Return [X, Y] of the center of cell containing provided text 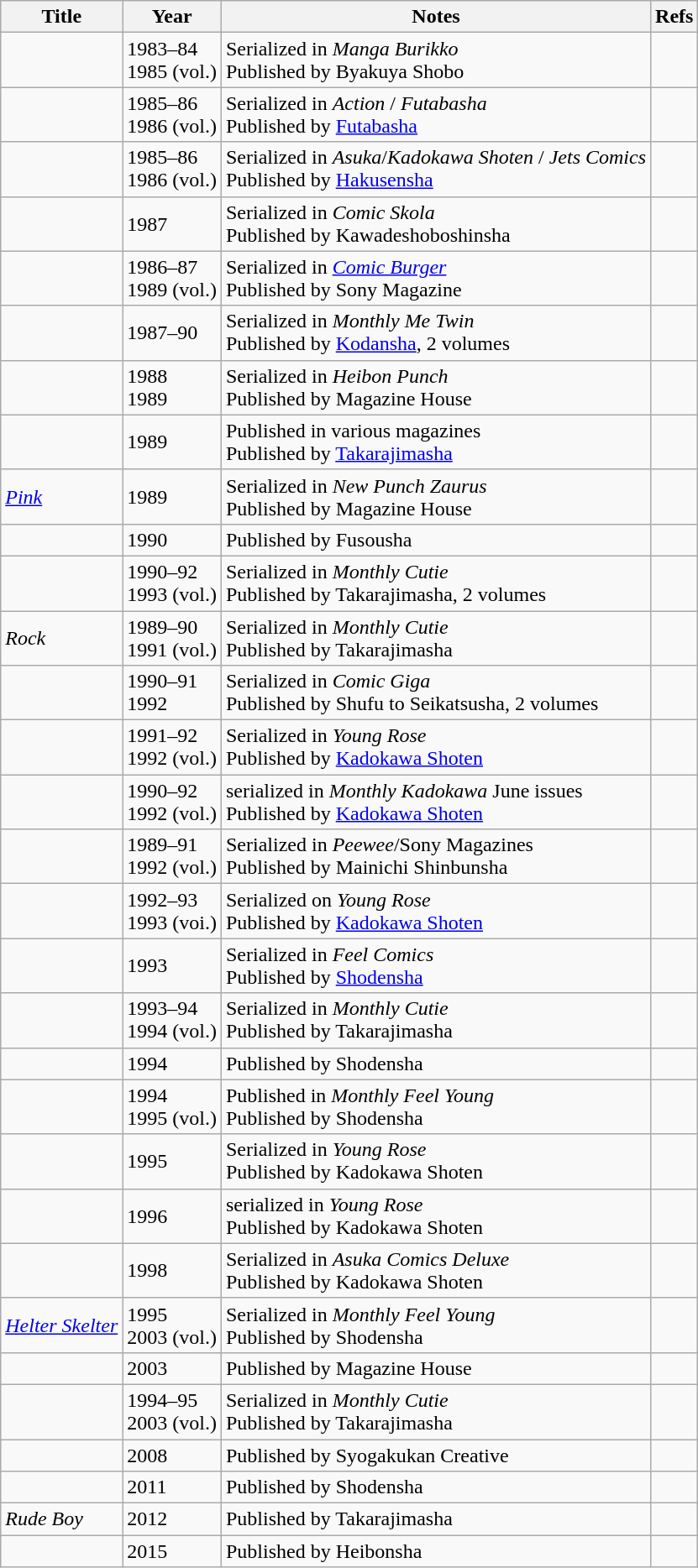
1995 [172, 1162]
1989–901991 (vol.) [172, 638]
Serialized in Monthly Me TwinPublished by Kodansha, 2 volumes [435, 332]
2011 [172, 1487]
2012 [172, 1519]
Published by Takarajimasha [435, 1519]
Published in Monthly Feel YoungPublished by Shodensha [435, 1106]
1989–911992 (vol.) [172, 856]
Serialized in Monthly Feel YoungPublished by Shodensha [435, 1325]
1993 [172, 965]
serialized in Monthly Kadokawa June issuesPublished by Kadokawa Shoten [435, 802]
1993–941994 (vol.) [172, 1021]
Serialized in Asuka Comics DeluxePublished by Kadokawa Shoten [435, 1271]
Serialized in Comic GigaPublished by Shufu to Seikatsusha, 2 volumes [435, 693]
1990 [172, 540]
1996 [172, 1215]
Published by Fusousha [435, 540]
1990–911992 [172, 693]
Rude Boy [62, 1519]
19952003 (vol.) [172, 1325]
1987–90 [172, 332]
Serialized in Manga BurikkoPublished by Byakuya Shobo [435, 60]
1998 [172, 1271]
Serialized in Heibon PunchPublished by Magazine House [435, 388]
Serialized on Young RosePublished by Kadokawa Shoten [435, 912]
Notes [435, 17]
Refs [674, 17]
Serialized in Comic BurgerPublished by Sony Magazine [435, 279]
Year [172, 17]
19881989 [172, 388]
Pink [62, 497]
1990–921992 (vol.) [172, 802]
1986–871989 (vol.) [172, 279]
1991–921992 (vol.) [172, 747]
1994–952003 (vol.) [172, 1412]
Serialized in Peewee/Sony MagazinesPublished by Mainichi Shinbunsha [435, 856]
Published by Heibonsha [435, 1551]
Rock [62, 638]
1994 [172, 1064]
19941995 (vol.) [172, 1106]
2003 [172, 1368]
Published in various magazines Published by Takarajimasha [435, 442]
Serialized in Asuka/Kadokawa Shoten / Jets ComicsPublished by Hakusensha [435, 170]
Serialized in New Punch ZaurusPublished by Magazine House [435, 497]
2015 [172, 1551]
1992–931993 (voi.) [172, 912]
Title [62, 17]
Published by Magazine House [435, 1368]
1983–841985 (vol.) [172, 60]
1990–921993 (vol.) [172, 583]
Serialized in Feel ComicsPublished by Shodensha [435, 965]
Serialized in Monthly CutiePublished by Takarajimasha, 2 volumes [435, 583]
Published by Syogakukan Creative [435, 1455]
Helter Skelter [62, 1325]
Serialized in Comic SkolaPublished by Kawadeshoboshinsha [435, 223]
serialized in Young RosePublished by Kadokawa Shoten [435, 1215]
1987 [172, 223]
2008 [172, 1455]
Serialized in Action / FutabashaPublished by Futabasha [435, 114]
